Scan for the cell matching the given text and deliver its (X, Y) coordinate at center. 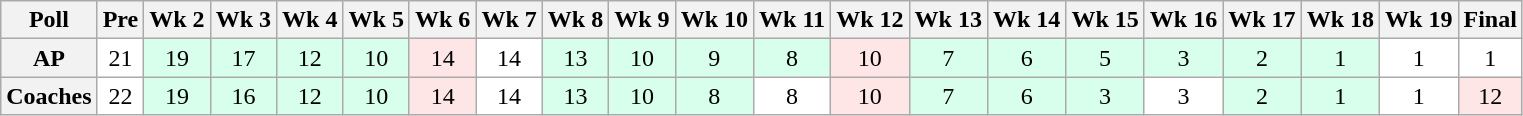
Wk 14 (1026, 20)
16 (243, 96)
AP (49, 58)
Wk 2 (177, 20)
Coaches (49, 96)
Wk 8 (575, 20)
Final (1490, 20)
Wk 6 (442, 20)
Wk 17 (1262, 20)
Wk 5 (376, 20)
Wk 19 (1419, 20)
5 (1105, 58)
Wk 15 (1105, 20)
Wk 11 (792, 20)
Wk 9 (642, 20)
22 (120, 96)
Wk 10 (714, 20)
Wk 12 (870, 20)
Wk 3 (243, 20)
Pre (120, 20)
Wk 16 (1183, 20)
17 (243, 58)
Wk 7 (509, 20)
21 (120, 58)
9 (714, 58)
Poll (49, 20)
Wk 18 (1340, 20)
Wk 4 (310, 20)
Wk 13 (948, 20)
